Return the [X, Y] coordinate for the center point of the cell that contains the specified text.  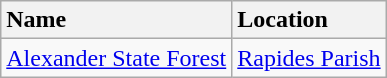
Name [116, 20]
Rapides Parish [309, 58]
Location [309, 20]
Alexander State Forest [116, 58]
